From the cell containing the given text, extract its center point as [X, Y] coordinate. 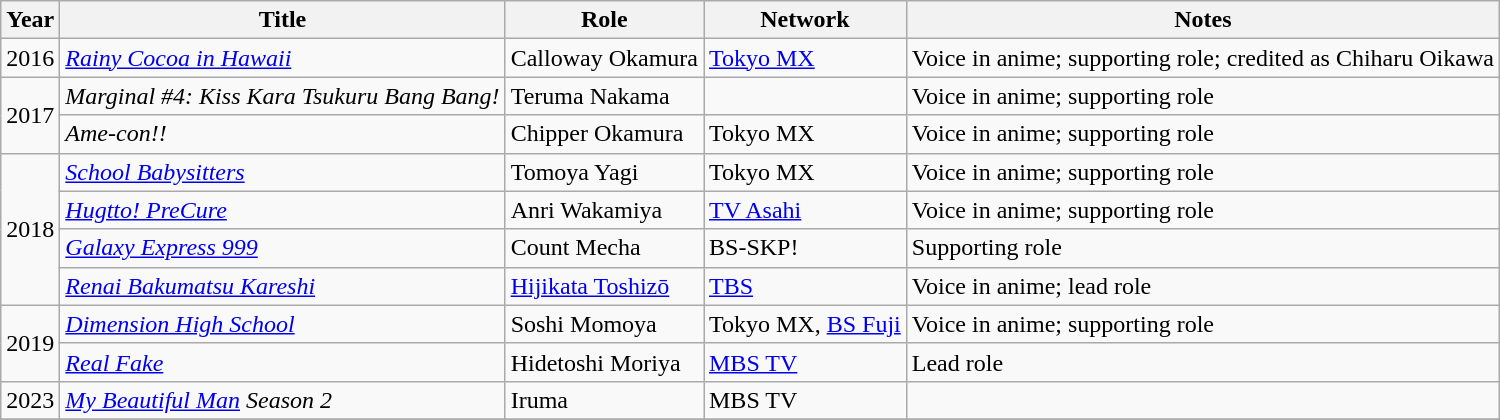
TV Asahi [806, 210]
2017 [30, 115]
2019 [30, 343]
Tomoya Yagi [604, 172]
Hidetoshi Moriya [604, 362]
BS-SKP! [806, 248]
Tokyo MX, BS Fuji [806, 324]
Teruma Nakama [604, 96]
Marginal #4: Kiss Kara Tsukuru Bang Bang! [282, 96]
Real Fake [282, 362]
2016 [30, 58]
Title [282, 20]
Notes [1202, 20]
Role [604, 20]
Ame-con!! [282, 134]
TBS [806, 286]
Network [806, 20]
School Babysitters [282, 172]
Count Mecha [604, 248]
My Beautiful Man Season 2 [282, 400]
2018 [30, 229]
Supporting role [1202, 248]
Chipper Okamura [604, 134]
2023 [30, 400]
Voice in anime; supporting role; credited as Chiharu Oikawa [1202, 58]
Soshi Momoya [604, 324]
Calloway Okamura [604, 58]
Galaxy Express 999 [282, 248]
Dimension High School [282, 324]
Hugtto! PreCure [282, 210]
Year [30, 20]
Anri Wakamiya [604, 210]
Iruma [604, 400]
Renai Bakumatsu Kareshi [282, 286]
Lead role [1202, 362]
Hijikata Toshizō [604, 286]
Rainy Cocoa in Hawaii [282, 58]
Voice in anime; lead role [1202, 286]
